Determine the (X, Y) coordinate at the center of the cell enclosing the given text.  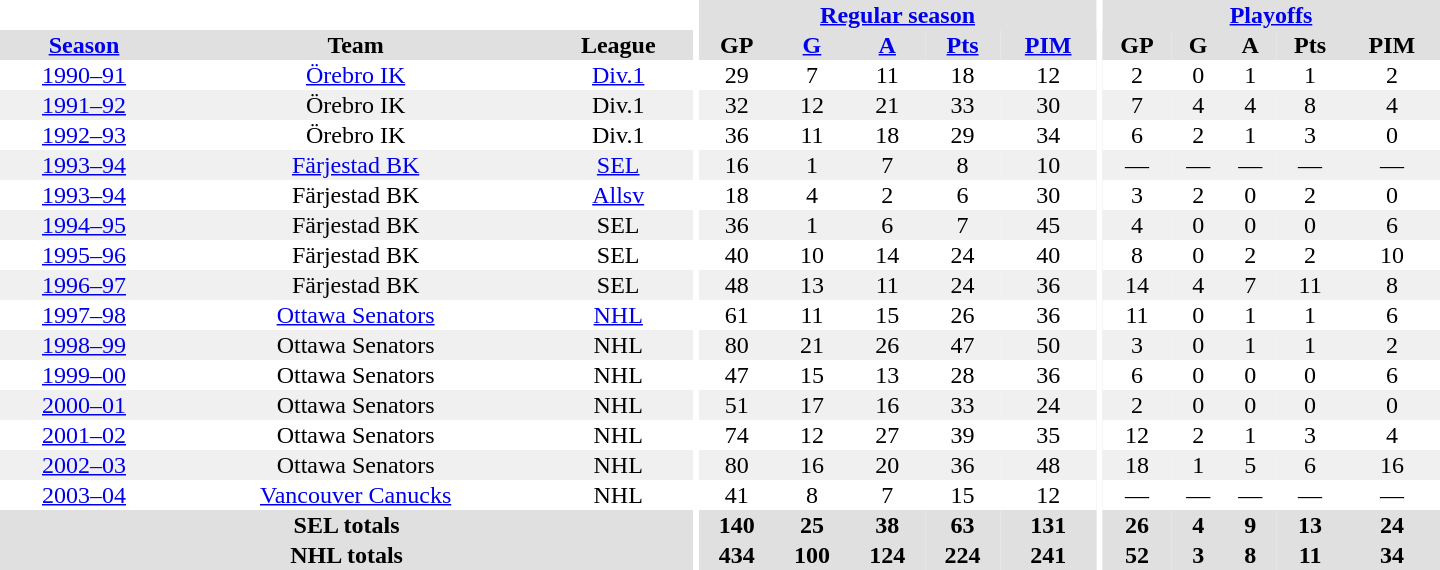
Season (84, 45)
Regular season (898, 15)
2000–01 (84, 405)
39 (962, 435)
2002–03 (84, 465)
28 (962, 375)
241 (1048, 555)
140 (736, 525)
50 (1048, 345)
52 (1137, 555)
1996–97 (84, 285)
45 (1048, 225)
100 (812, 555)
1994–95 (84, 225)
27 (888, 435)
61 (736, 315)
41 (736, 495)
5 (1250, 465)
2003–04 (84, 495)
Allsv (618, 195)
Playoffs (1271, 15)
25 (812, 525)
124 (888, 555)
1990–91 (84, 75)
SEL totals (346, 525)
1999–00 (84, 375)
NHL totals (346, 555)
1991–92 (84, 105)
51 (736, 405)
224 (962, 555)
38 (888, 525)
9 (1250, 525)
2001–02 (84, 435)
17 (812, 405)
1995–96 (84, 255)
1998–99 (84, 345)
Vancouver Canucks (356, 495)
League (618, 45)
74 (736, 435)
131 (1048, 525)
1992–93 (84, 135)
1997–98 (84, 315)
63 (962, 525)
20 (888, 465)
434 (736, 555)
35 (1048, 435)
Team (356, 45)
32 (736, 105)
